Output the (x, y) coordinate of the center of the cell containing the given text.  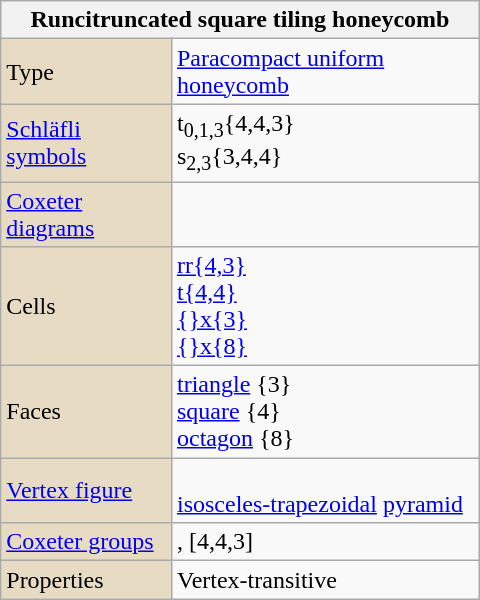
Schläfli symbols (86, 143)
Faces (86, 412)
rr{4,3} t{4,4}{}x{3} {}x{8} (325, 306)
Vertex figure (86, 490)
, [4,4,3] (325, 542)
Vertex-transitive (325, 580)
Properties (86, 580)
Type (86, 72)
isosceles-trapezoidal pyramid (325, 490)
t0,1,3{4,4,3}s2,3{3,4,4} (325, 143)
Coxeter groups (86, 542)
Runcitruncated square tiling honeycomb (240, 20)
Cells (86, 306)
Paracompact uniform honeycomb (325, 72)
Coxeter diagrams (86, 214)
triangle {3}square {4}octagon {8} (325, 412)
